For the text-containing cell, return its midpoint in (x, y) coordinate format. 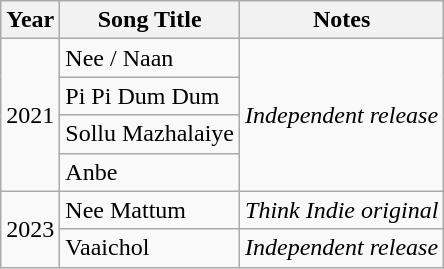
Pi Pi Dum Dum (150, 96)
Sollu Mazhalaiye (150, 134)
Song Title (150, 20)
2023 (30, 229)
Think Indie original (342, 210)
Anbe (150, 172)
Notes (342, 20)
Nee Mattum (150, 210)
Vaaichol (150, 248)
Year (30, 20)
Nee / Naan (150, 58)
2021 (30, 115)
